Determine the [X, Y] coordinate at the center of the cell enclosing the given text.  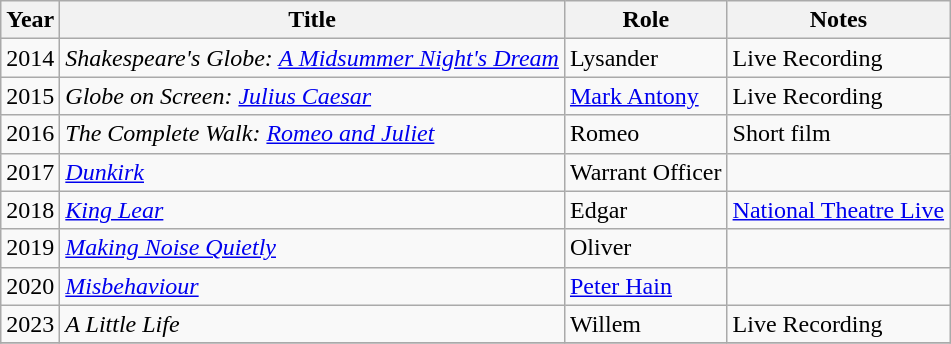
A Little Life [312, 324]
Dunkirk [312, 172]
Peter Hain [646, 286]
National Theatre Live [838, 210]
Title [312, 20]
Short film [838, 134]
King Lear [312, 210]
Edgar [646, 210]
Shakespeare's Globe: A Midsummer Night's Dream [312, 58]
2016 [30, 134]
Globe on Screen: Julius Caesar [312, 96]
Willem [646, 324]
Warrant Officer [646, 172]
Mark Antony [646, 96]
The Complete Walk: Romeo and Juliet [312, 134]
2018 [30, 210]
Romeo [646, 134]
Notes [838, 20]
2023 [30, 324]
2014 [30, 58]
2015 [30, 96]
2020 [30, 286]
Lysander [646, 58]
Year [30, 20]
2019 [30, 248]
Role [646, 20]
Misbehaviour [312, 286]
2017 [30, 172]
Oliver [646, 248]
Making Noise Quietly [312, 248]
